Locate the cell with the specified text and output its [x, y] center coordinate. 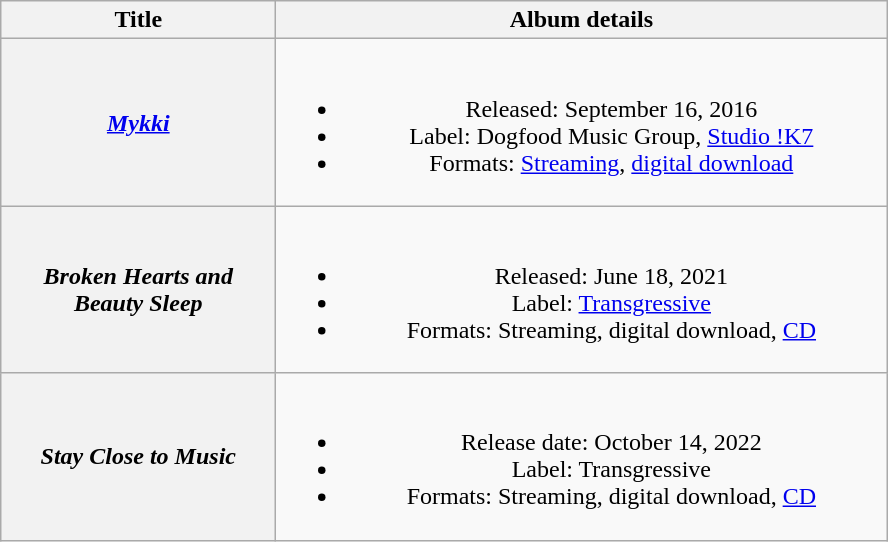
Title [138, 20]
Released: September 16, 2016Label: Dogfood Music Group, Studio !K7Formats: Streaming, digital download [582, 122]
Released: June 18, 2021Label: TransgressiveFormats: Streaming, digital download, CD [582, 290]
Stay Close to Music [138, 456]
Album details [582, 20]
Broken Hearts and Beauty Sleep [138, 290]
Mykki [138, 122]
Release date: October 14, 2022Label: TransgressiveFormats: Streaming, digital download, CD [582, 456]
